Return (X, Y) of the center of cell containing provided text 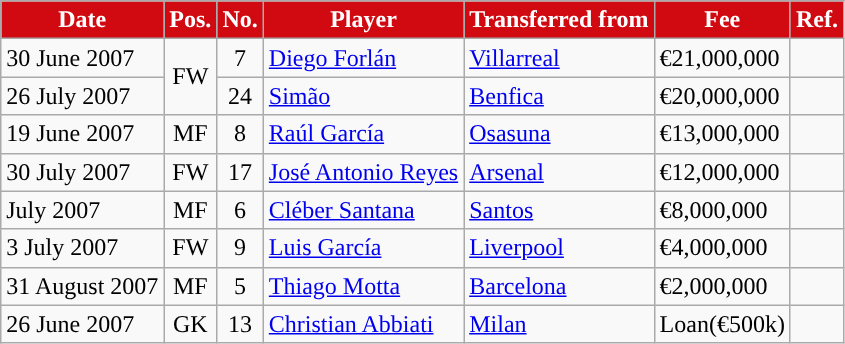
Pos. (190, 20)
Date (82, 20)
Milan (559, 324)
Diego Forlán (363, 58)
Santos (559, 210)
9 (240, 248)
31 August 2007 (82, 286)
26 June 2007 (82, 324)
Ref. (816, 20)
€21,000,000 (722, 58)
Thiago Motta (363, 286)
Simão (363, 96)
Christian Abbiati (363, 324)
30 July 2007 (82, 172)
24 (240, 96)
No. (240, 20)
Arsenal (559, 172)
€8,000,000 (722, 210)
Fee (722, 20)
30 June 2007 (82, 58)
GK (190, 324)
€13,000,000 (722, 134)
Cléber Santana (363, 210)
July 2007 (82, 210)
Player (363, 20)
8 (240, 134)
17 (240, 172)
€20,000,000 (722, 96)
€4,000,000 (722, 248)
3 July 2007 (82, 248)
€2,000,000 (722, 286)
€12,000,000 (722, 172)
19 June 2007 (82, 134)
Osasuna (559, 134)
Benfica (559, 96)
Luis García (363, 248)
José Antonio Reyes (363, 172)
Liverpool (559, 248)
Barcelona (559, 286)
26 July 2007 (82, 96)
6 (240, 210)
Raúl García (363, 134)
5 (240, 286)
Loan(€500k) (722, 324)
Villarreal (559, 58)
13 (240, 324)
7 (240, 58)
Transferred from (559, 20)
